For the text-containing cell, return its midpoint in (X, Y) coordinate format. 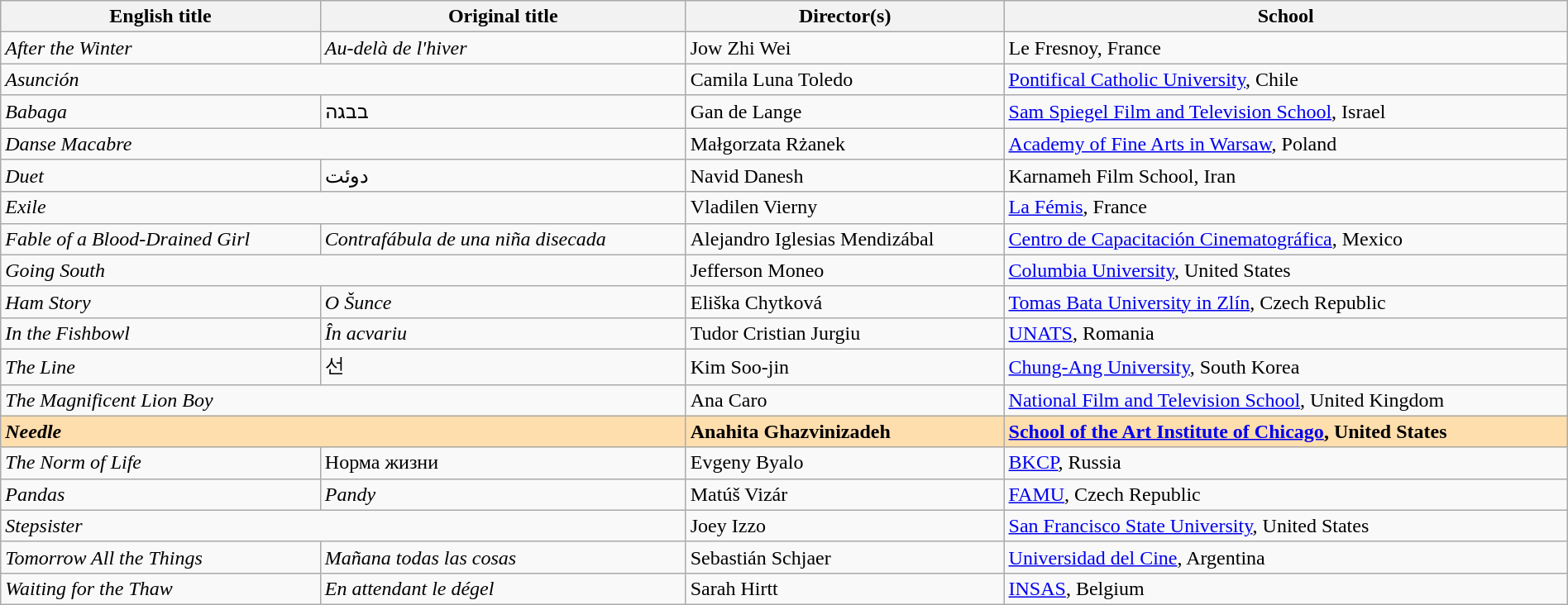
Jow Zhi Wei (845, 48)
Sebastián Schjaer (845, 557)
The Line (160, 367)
Pandas (160, 494)
Original title (503, 17)
La Fémis, France (1285, 207)
Duet (160, 176)
Going South (343, 270)
Gan de Lange (845, 112)
Le Fresnoy, France (1285, 48)
Ham Story (160, 302)
În acvariu (503, 333)
BKCP, Russia (1285, 463)
Columbia University, United States (1285, 270)
INSAS, Belgium (1285, 588)
In the Fishbowl (160, 333)
Academy of Fine Arts in Warsaw, Poland (1285, 143)
Stepsister (343, 526)
National Film and Television School, United Kingdom (1285, 400)
En attendant le dégel (503, 588)
Anahita Ghazvinizadeh (845, 431)
Danse Macabre (343, 143)
دوئت (503, 176)
Centro de Capacitación Cinematográfica, Mexico (1285, 239)
Pontifical Catholic University, Chile (1285, 79)
Jefferson Moneo (845, 270)
Karnameh Film School, Iran (1285, 176)
Navid Danesh (845, 176)
Ana Caro (845, 400)
Норма жизни (503, 463)
Exile (343, 207)
FAMU, Czech Republic (1285, 494)
Matúš Vizár (845, 494)
Chung-Ang University, South Korea (1285, 367)
O Šunce (503, 302)
Kim Soo-jin (845, 367)
Asunción (343, 79)
בבגה (503, 112)
The Magnificent Lion Boy (343, 400)
UNATS, Romania (1285, 333)
Sarah Hirtt (845, 588)
Contrafábula de una niña disecada (503, 239)
School (1285, 17)
Sam Spiegel Film and Television School, Israel (1285, 112)
Evgeny Byalo (845, 463)
Pandy (503, 494)
선 (503, 367)
Małgorzata Rżanek (845, 143)
Tomorrow All the Things (160, 557)
Tudor Cristian Jurgiu (845, 333)
Director(s) (845, 17)
Au-delà de l'hiver (503, 48)
English title (160, 17)
Mañana todas las cosas (503, 557)
After the Winter (160, 48)
School of the Art Institute of Chicago, United States (1285, 431)
Camila Luna Toledo (845, 79)
Needle (343, 431)
Babaga (160, 112)
Fable of a Blood-Drained Girl (160, 239)
Joey Izzo (845, 526)
Universidad del Cine, Argentina (1285, 557)
Waiting for the Thaw (160, 588)
San Francisco State University, United States (1285, 526)
Eliška Chytková (845, 302)
The Norm of Life (160, 463)
Alejandro Iglesias Mendizábal (845, 239)
Tomas Bata University in Zlín, Czech Republic (1285, 302)
Vladilen Vierny (845, 207)
